Provide the [X, Y] coordinate of the cell's center where the given text is located.  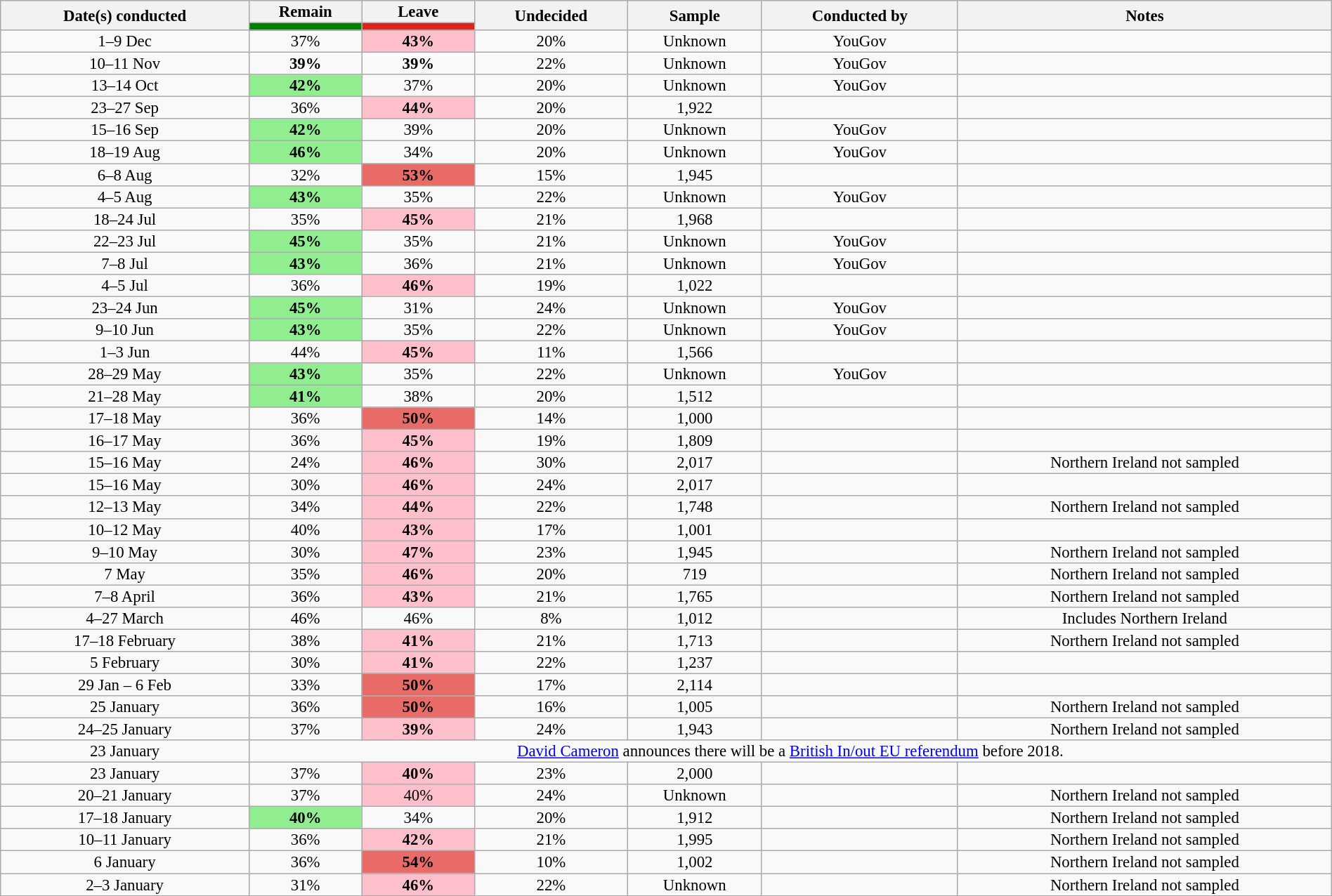
Date(s) conducted [125, 15]
1,237 [694, 663]
53% [419, 175]
Leave [419, 12]
47% [419, 552]
22–23 Jul [125, 241]
17–18 February [125, 640]
17–18 January [125, 818]
1,765 [694, 596]
Includes Northern Ireland [1144, 619]
16% [551, 707]
16–17 May [125, 441]
2–3 January [125, 885]
18–19 Aug [125, 152]
13–14 Oct [125, 86]
1,713 [694, 640]
15% [551, 175]
1–9 Dec [125, 41]
1,001 [694, 529]
1,022 [694, 286]
1,512 [694, 397]
28–29 May [125, 374]
18–24 Jul [125, 219]
20–21 January [125, 796]
24–25 January [125, 730]
23–24 Jun [125, 308]
Conducted by [860, 15]
9–10 May [125, 552]
1,748 [694, 508]
14% [551, 419]
1,943 [694, 730]
Sample [694, 15]
1,809 [694, 441]
1–3 Jun [125, 352]
4–27 March [125, 619]
1,922 [694, 108]
1,012 [694, 619]
33% [305, 685]
17–18 May [125, 419]
4–5 Jul [125, 286]
4–5 Aug [125, 197]
719 [694, 574]
1,968 [694, 219]
10–12 May [125, 529]
29 Jan – 6 Feb [125, 685]
54% [419, 862]
David Cameron announces there will be a British In/out EU referendum before 2018. [790, 751]
2,000 [694, 774]
7 May [125, 574]
23–27 Sep [125, 108]
11% [551, 352]
1,995 [694, 840]
1,000 [694, 419]
1,912 [694, 818]
7–8 Jul [125, 263]
7–8 April [125, 596]
10–11 January [125, 840]
2,114 [694, 685]
Notes [1144, 15]
6–8 Aug [125, 175]
1,005 [694, 707]
10–11 Nov [125, 64]
Remain [305, 12]
1,002 [694, 862]
21–28 May [125, 397]
9–10 Jun [125, 330]
5 February [125, 663]
32% [305, 175]
12–13 May [125, 508]
6 January [125, 862]
15–16 Sep [125, 131]
8% [551, 619]
1,566 [694, 352]
25 January [125, 707]
Undecided [551, 15]
10% [551, 862]
